Output the [X, Y] coordinate of the center of the cell containing the given text.  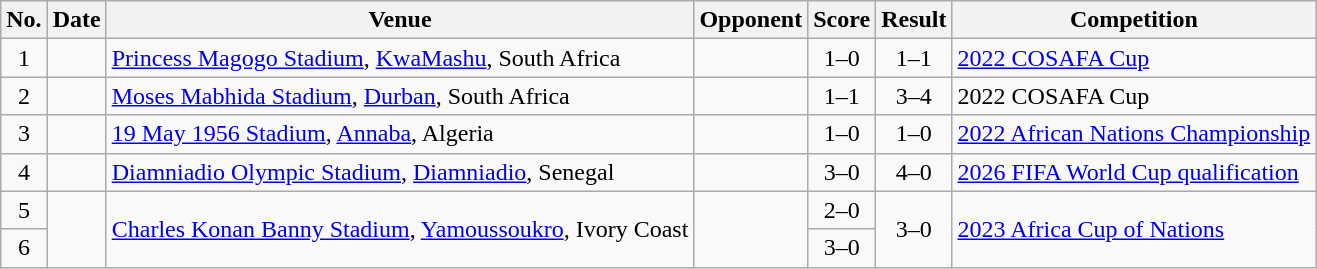
Charles Konan Banny Stadium, Yamoussoukro, Ivory Coast [400, 229]
Result [914, 20]
19 May 1956 Stadium, Annaba, Algeria [400, 134]
3–4 [914, 96]
2022 African Nations Championship [1134, 134]
4 [24, 172]
Competition [1134, 20]
2–0 [842, 210]
Diamniadio Olympic Stadium, Diamniadio, Senegal [400, 172]
2026 FIFA World Cup qualification [1134, 172]
2 [24, 96]
Score [842, 20]
6 [24, 248]
2023 Africa Cup of Nations [1134, 229]
1 [24, 58]
Date [76, 20]
No. [24, 20]
Moses Mabhida Stadium, Durban, South Africa [400, 96]
Opponent [751, 20]
5 [24, 210]
4–0 [914, 172]
Princess Magogo Stadium, KwaMashu, South Africa [400, 58]
Venue [400, 20]
3 [24, 134]
